Output the (x, y) coordinate of the center of the cell containing the given text.  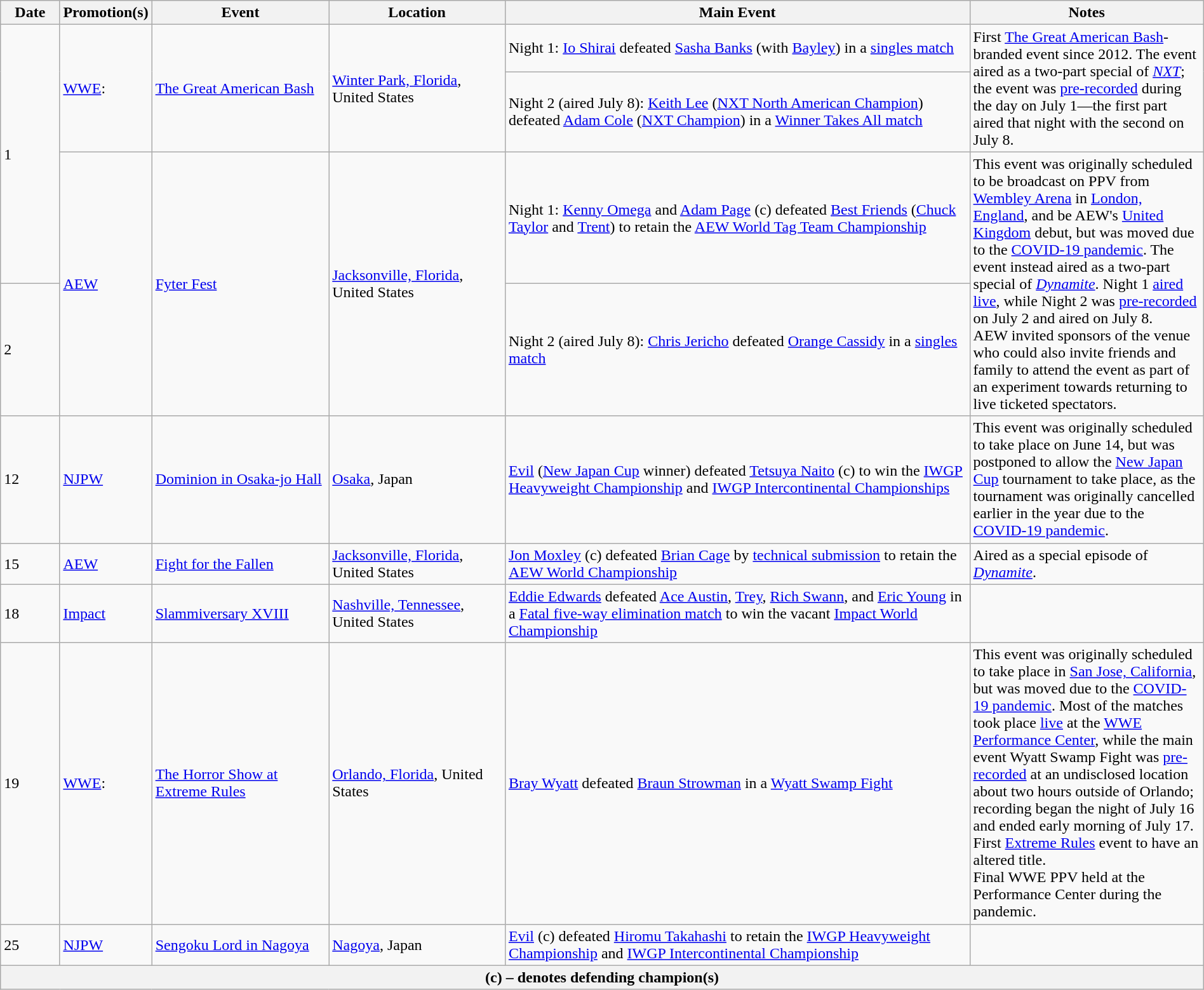
Evil (c) defeated Hiromu Takahashi to retain the IWGP Heavyweight Championship and IWGP Intercontinental Championship (737, 945)
Night 2 (aired July 8): Chris Jericho defeated Orange Cassidy in a singles match (737, 350)
Aired as a special episode of Dynamite. (1087, 564)
Sengoku Lord in Nagoya (240, 945)
The Horror Show at Extreme Rules (240, 784)
Date (30, 13)
2 (30, 350)
Eddie Edwards defeated Ace Austin, Trey, Rich Swann, and Eric Young in a Fatal five-way elimination match to win the vacant Impact World Championship (737, 613)
Notes (1087, 13)
Night 2 (aired July 8): Keith Lee (NXT North American Champion) defeated Adam Cole (NXT Champion) in a Winner Takes All match (737, 112)
Nashville, Tennessee, United States (417, 613)
Osaka, Japan (417, 479)
Orlando, Florida, United States (417, 784)
Fight for the Fallen (240, 564)
1 (30, 154)
Slammiversary XVIII (240, 613)
Night 1: Io Shirai defeated Sasha Banks (with Bayley) in a singles match (737, 48)
Impact (105, 613)
18 (30, 613)
Promotion(s) (105, 13)
Dominion in Osaka-jo Hall (240, 479)
15 (30, 564)
Night 1: Kenny Omega and Adam Page (c) defeated Best Friends (Chuck Taylor and Trent) to retain the AEW World Tag Team Championship (737, 218)
Main Event (737, 13)
Nagoya, Japan (417, 945)
Location (417, 13)
Fyter Fest (240, 284)
Evil (New Japan Cup winner) defeated Tetsuya Naito (c) to win the IWGP Heavyweight Championship and IWGP Intercontinental Championships (737, 479)
Jon Moxley (c) defeated Brian Cage by technical submission to retain the AEW World Championship (737, 564)
(c) – denotes defending champion(s) (602, 977)
19 (30, 784)
12 (30, 479)
The Great American Bash (240, 88)
Winter Park, Florida, United States (417, 88)
Bray Wyatt defeated Braun Strowman in a Wyatt Swamp Fight (737, 784)
Event (240, 13)
25 (30, 945)
